Provide the (X, Y) coordinate of the cell's center where the given text is located.  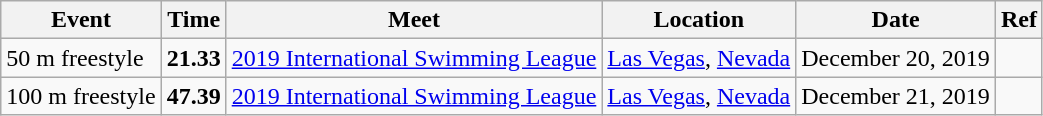
December 20, 2019 (896, 58)
Ref (1018, 20)
Location (699, 20)
50 m freestyle (81, 58)
Meet (414, 20)
21.33 (194, 58)
47.39 (194, 96)
December 21, 2019 (896, 96)
Event (81, 20)
Time (194, 20)
100 m freestyle (81, 96)
Date (896, 20)
